Capture the cell that displays the provided text and extract its [X, Y] central coordinate. 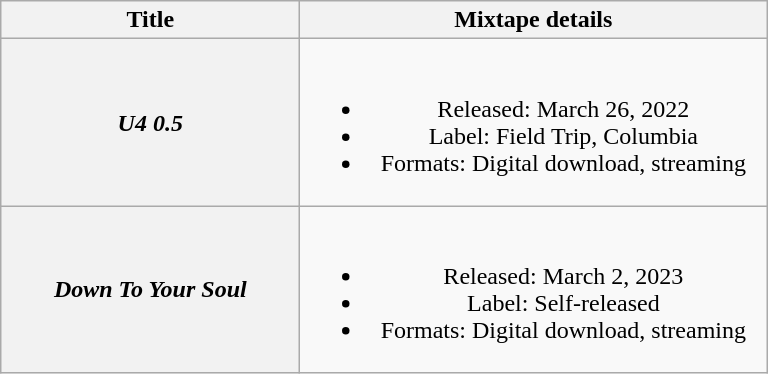
Released: March 2, 2023Label: Self-releasedFormats: Digital download, streaming [534, 290]
Title [150, 20]
U4 0.5 [150, 122]
Mixtape details [534, 20]
Released: March 26, 2022Label: Field Trip, ColumbiaFormats: Digital download, streaming [534, 122]
Down To Your Soul [150, 290]
